Extract the (X, Y) coordinate from the center of the cell holding the provided text.  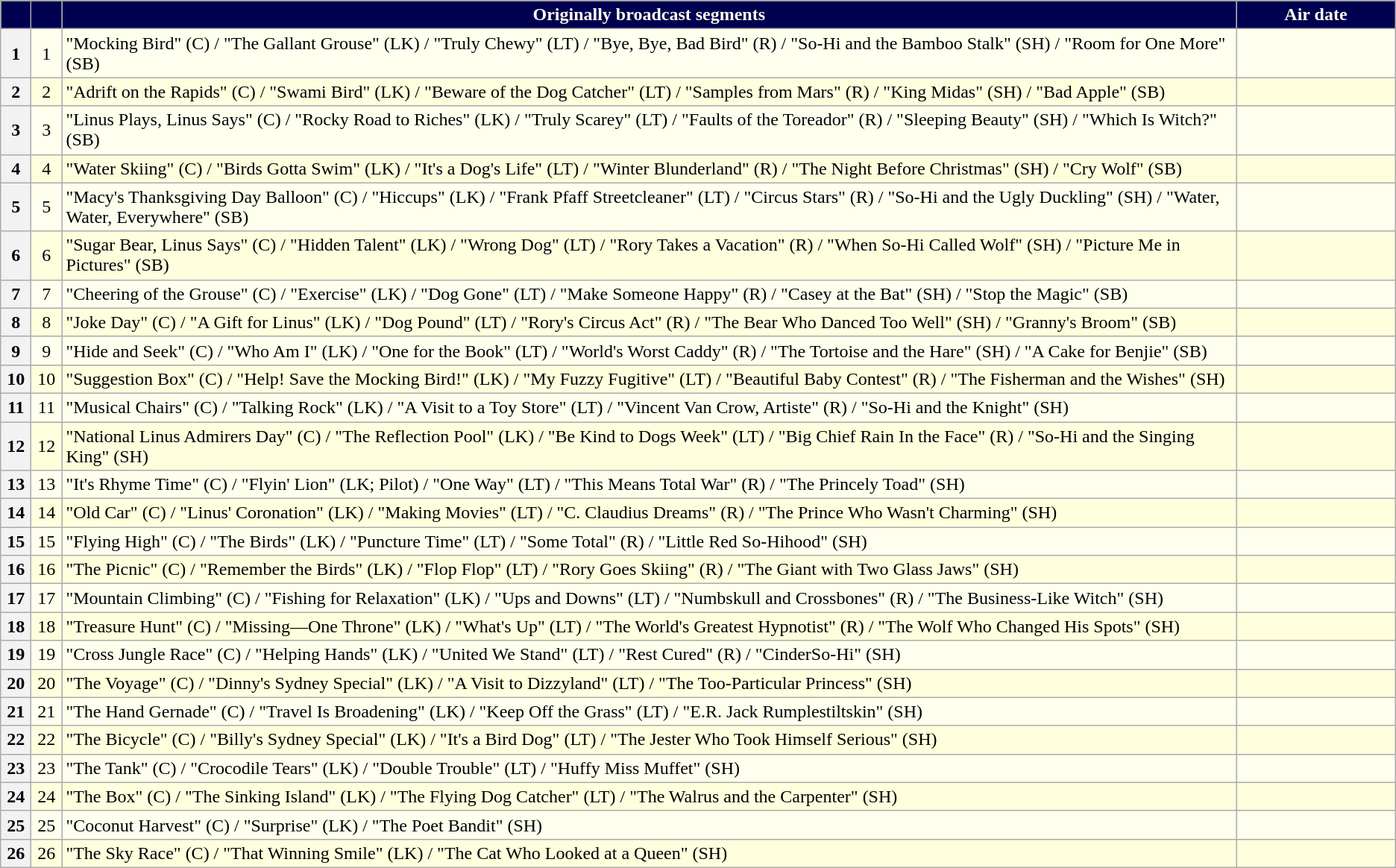
"The Box" (C) / "The Sinking Island" (LK) / "The Flying Dog Catcher" (LT) / "The Walrus and the Carpenter" (SH) (649, 796)
"Cheering of the Grouse" (C) / "Exercise" (LK) / "Dog Gone" (LT) / "Make Someone Happy" (R) / "Casey at the Bat" (SH) / "Stop the Magic" (SB) (649, 294)
"Cross Jungle Race" (C) / "Helping Hands" (LK) / "United We Stand" (LT) / "Rest Cured" (R) / "CinderSo-Hi" (SH) (649, 655)
Air date (1316, 15)
"Flying High" (C) / "The Birds" (LK) / "Puncture Time" (LT) / "Some Total" (R) / "Little Red So-Hihood" (SH) (649, 541)
Originally broadcast segments (649, 15)
"Old Car" (C) / "Linus' Coronation" (LK) / "Making Movies" (LT) / "C. Claudius Dreams" (R) / "The Prince Who Wasn't Charming" (SH) (649, 513)
"Mountain Climbing" (C) / "Fishing for Relaxation" (LK) / "Ups and Downs" (LT) / "Numbskull and Crossbones" (R) / "The Business-Like Witch" (SH) (649, 598)
"Treasure Hunt" (C) / "Missing—One Throne" (LK) / "What's Up" (LT) / "The World's Greatest Hypnotist" (R) / "The Wolf Who Changed His Spots" (SH) (649, 626)
"Coconut Harvest" (C) / "Surprise" (LK) / "The Poet Bandit" (SH) (649, 825)
"Musical Chairs" (C) / "Talking Rock" (LK) / "A Visit to a Toy Store" (LT) / "Vincent Van Crow, Artiste" (R) / "So-Hi and the Knight" (SH) (649, 407)
"Joke Day" (C) / "A Gift for Linus" (LK) / "Dog Pound" (LT) / "Rory's Circus Act" (R) / "The Bear Who Danced Too Well" (SH) / "Granny's Broom" (SB) (649, 322)
"The Bicycle" (C) / "Billy's Sydney Special" (LK) / "It's a Bird Dog" (LT) / "The Jester Who Took Himself Serious" (SH) (649, 740)
"The Voyage" (C) / "Dinny's Sydney Special" (LK) / "A Visit to Dizzyland" (LT) / "The Too-Particular Princess" (SH) (649, 683)
"Adrift on the Rapids" (C) / "Swami Bird" (LK) / "Beware of the Dog Catcher" (LT) / "Samples from Mars" (R) / "King Midas" (SH) / "Bad Apple" (SB) (649, 92)
"The Hand Gernade" (C) / "Travel Is Broadening" (LK) / "Keep Off the Grass" (LT) / "E.R. Jack Rumplestiltskin" (SH) (649, 711)
"The Sky Race" (C) / "That Winning Smile" (LK) / "The Cat Who Looked at a Queen" (SH) (649, 853)
"The Tank" (C) / "Crocodile Tears" (LK) / "Double Trouble" (LT) / "Huffy Miss Muffet" (SH) (649, 768)
"It's Rhyme Time" (C) / "Flyin' Lion" (LK; Pilot) / "One Way" (LT) / "This Means Total War" (R) / "The Princely Toad" (SH) (649, 485)
"The Picnic" (C) / "Remember the Birds" (LK) / "Flop Flop" (LT) / "Rory Goes Skiing" (R) / "The Giant with Two Glass Jaws" (SH) (649, 570)
